Find where the given text appears and provide that cell's center as [x, y] coordinate. 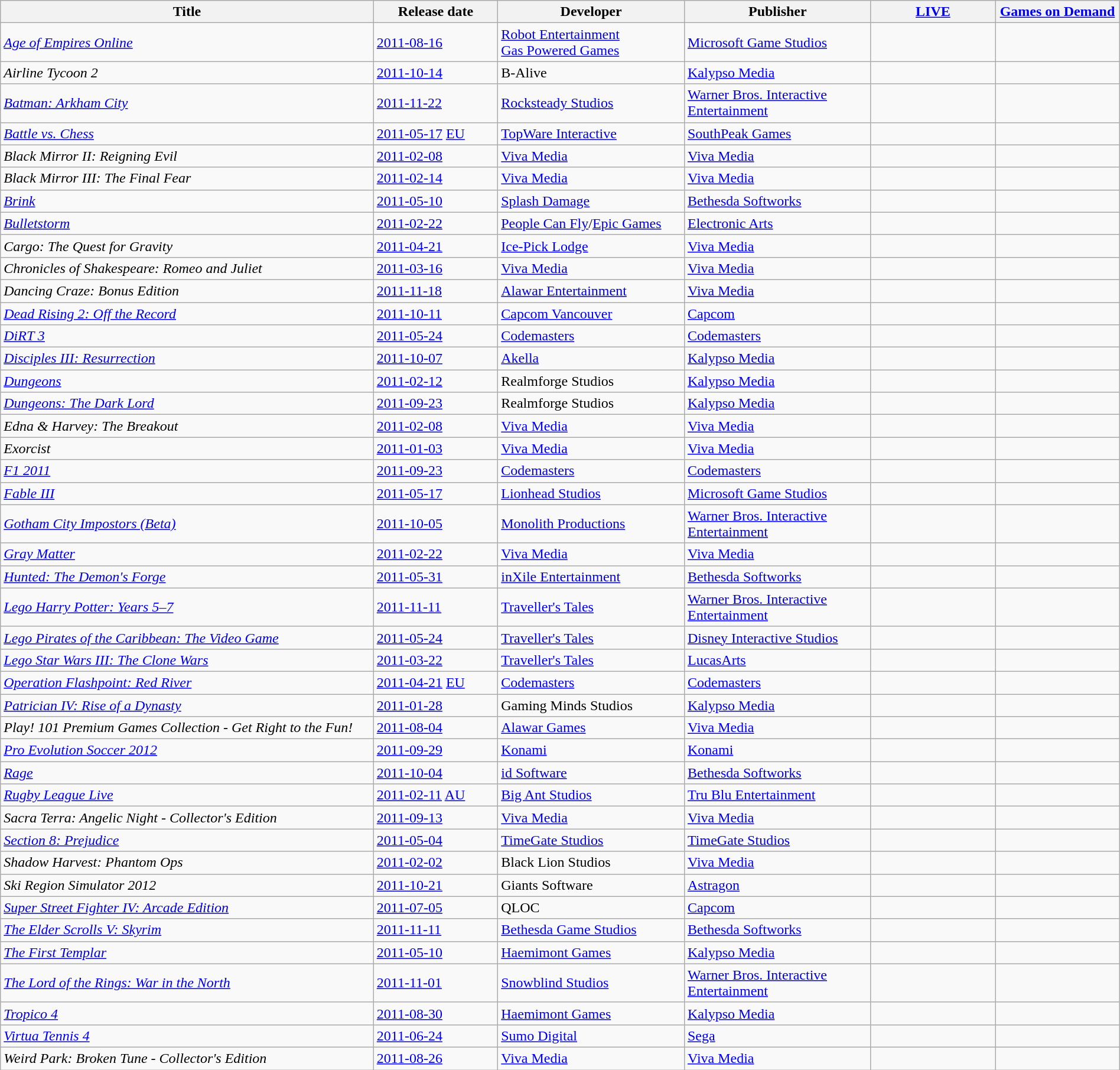
2011-05-17 [435, 493]
Black Lion Studios [591, 863]
2011-11-01 [435, 983]
Hunted: The Demon's Forge [187, 577]
2011-10-05 [435, 523]
Fable III [187, 493]
2011-10-11 [435, 314]
Brink [187, 201]
2011-09-29 [435, 750]
Splash Damage [591, 201]
2011-05-17 EU [435, 134]
Lego Pirates of the Caribbean: The Video Game [187, 638]
LucasArts [777, 660]
The Lord of the Rings: War in the North [187, 983]
Lego Star Wars III: The Clone Wars [187, 660]
Big Ant Studios [591, 795]
2011-09-13 [435, 818]
Age of Empires Online [187, 43]
2011-08-04 [435, 728]
2011-02-12 [435, 381]
B-Alive [591, 73]
2011-06-24 [435, 1036]
Tru Blu Entertainment [777, 795]
2011-08-26 [435, 1058]
Ski Region Simulator 2012 [187, 885]
2011-11-18 [435, 291]
Alawar Entertainment [591, 291]
Battle vs. Chess [187, 134]
Lionhead Studios [591, 493]
Alawar Games [591, 728]
2011-04-21 [435, 246]
SouthPeak Games [777, 134]
2011-05-04 [435, 840]
TopWare Interactive [591, 134]
Gray Matter [187, 554]
Robot EntertainmentGas Powered Games [591, 43]
F1 2011 [187, 471]
Tropico 4 [187, 1013]
Giants Software [591, 885]
Super Street Fighter IV: Arcade Edition [187, 908]
2011-04-21 EU [435, 682]
Sumo Digital [591, 1036]
LIVE [933, 12]
The Elder Scrolls V: Skyrim [187, 930]
2011-01-28 [435, 705]
Chronicles of Shakespeare: Romeo and Juliet [187, 268]
2011-02-14 [435, 178]
2011-02-02 [435, 863]
Dungeons: The Dark Lord [187, 404]
2011-01-03 [435, 448]
Title [187, 12]
2011-10-07 [435, 359]
Rage [187, 773]
Dancing Craze: Bonus Edition [187, 291]
DiRT 3 [187, 336]
Capcom Vancouver [591, 314]
Virtua Tennis 4 [187, 1036]
Black Mirror III: The Final Fear [187, 178]
id Software [591, 773]
2011-10-14 [435, 73]
Operation Flashpoint: Red River [187, 682]
2011-03-22 [435, 660]
Shadow Harvest: Phantom Ops [187, 863]
Snowblind Studios [591, 983]
Games on Demand [1057, 12]
Airline Tycoon 2 [187, 73]
Exorcist [187, 448]
Weird Park: Broken Tune - Collector's Edition [187, 1058]
The First Templar [187, 952]
2011-11-22 [435, 103]
Disciples III: Resurrection [187, 359]
Electronic Arts [777, 223]
2011-03-16 [435, 268]
Gotham City Impostors (Beta) [187, 523]
Section 8: Prejudice [187, 840]
Gaming Minds Studios [591, 705]
Sega [777, 1036]
Cargo: The Quest for Gravity [187, 246]
Release date [435, 12]
Black Mirror II: Reigning Evil [187, 156]
2011-10-21 [435, 885]
Disney Interactive Studios [777, 638]
Sacra Terra: Angelic Night - Collector's Edition [187, 818]
Publisher [777, 12]
Bethesda Game Studios [591, 930]
Rocksteady Studios [591, 103]
2011-10-04 [435, 773]
2011-07-05 [435, 908]
Bulletstorm [187, 223]
Batman: Arkham City [187, 103]
Akella [591, 359]
Lego Harry Potter: Years 5–7 [187, 607]
2011-05-31 [435, 577]
Astragon [777, 885]
Ice-Pick Lodge [591, 246]
Dungeons [187, 381]
2011-02-11 AU [435, 795]
Edna & Harvey: The Breakout [187, 426]
Monolith Productions [591, 523]
2011-08-16 [435, 43]
Pro Evolution Soccer 2012 [187, 750]
QLOC [591, 908]
2011-08-30 [435, 1013]
Rugby League Live [187, 795]
Developer [591, 12]
Patrician IV: Rise of a Dynasty [187, 705]
inXile Entertainment [591, 577]
People Can Fly/Epic Games [591, 223]
Dead Rising 2: Off the Record [187, 314]
Play! 101 Premium Games Collection - Get Right to the Fun! [187, 728]
